Return [x, y] of the center of cell containing provided text 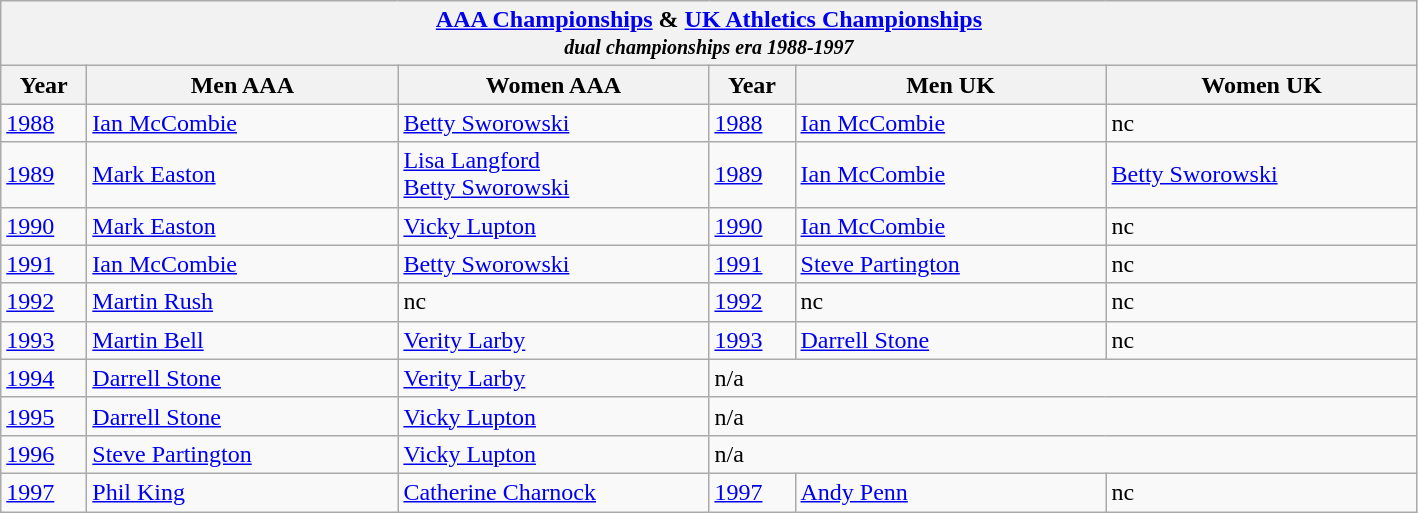
AAA Championships & UK Athletics Championshipsdual championships era 1988-1997 [709, 34]
Women UK [1262, 85]
Lisa LangfordBetty Sworowski [554, 174]
Martin Rush [242, 302]
Martin Bell [242, 340]
1994 [44, 378]
1996 [44, 454]
Men AAA [242, 85]
Men UK [950, 85]
Andy Penn [950, 492]
Phil King [242, 492]
Women AAA [554, 85]
Catherine Charnock [554, 492]
1995 [44, 416]
